Capture the cell that displays the provided text and extract its (x, y) central coordinate. 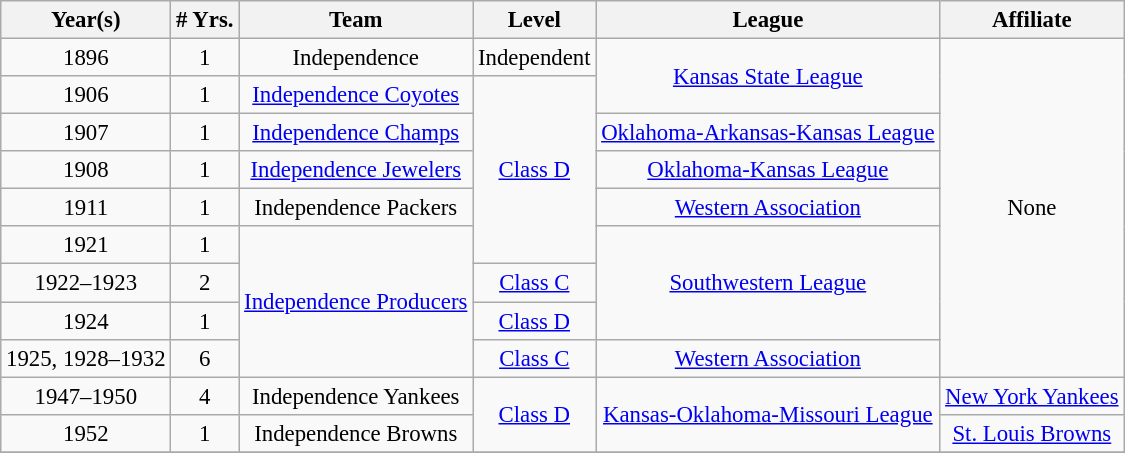
Southwestern League (768, 282)
Independence Packers (356, 208)
Independence Champs (356, 133)
1911 (86, 208)
1925, 1928–1932 (86, 358)
Oklahoma-Arkansas-Kansas League (768, 133)
Affiliate (1032, 20)
1896 (86, 58)
2 (205, 283)
# Yrs. (205, 20)
1952 (86, 433)
Independence Producers (356, 301)
None (1032, 208)
1908 (86, 170)
New York Yankees (1032, 396)
6 (205, 358)
Team (356, 20)
Oklahoma-Kansas League (768, 170)
Year(s) (86, 20)
Independence Browns (356, 433)
Independence Yankees (356, 396)
League (768, 20)
1921 (86, 245)
1947–1950 (86, 396)
St. Louis Browns (1032, 433)
1924 (86, 321)
Independence (356, 58)
1922–1923 (86, 283)
Independence Coyotes (356, 95)
Kansas-Oklahoma-Missouri League (768, 414)
Independence Jewelers (356, 170)
Level (534, 20)
4 (205, 396)
Independent (534, 58)
1907 (86, 133)
Kansas State League (768, 76)
1906 (86, 95)
